Identify which cell holds the provided text, then report its (x, y) central coordinate. 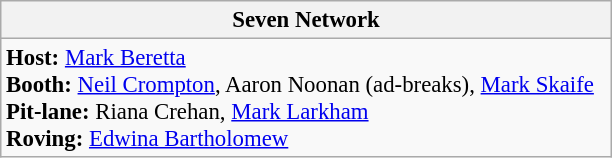
Host: Mark BerettaBooth: Neil Crompton, Aaron Noonan (ad-breaks), Mark SkaifePit-lane: Riana Crehan, Mark LarkhamRoving: Edwina Bartholomew (306, 98)
Seven Network (306, 20)
